Output the (X, Y) coordinate of the center of the cell containing the given text.  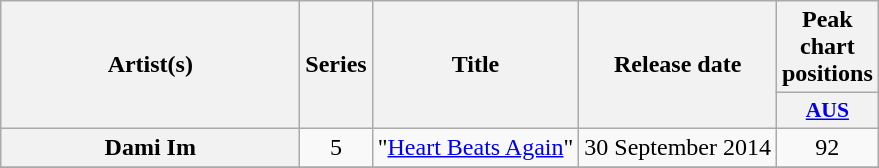
Release date (678, 65)
Peak chart positions (827, 47)
Dami Im (150, 147)
Series (336, 65)
Title (476, 65)
30 September 2014 (678, 147)
5 (336, 147)
92 (827, 147)
Artist(s) (150, 65)
"Heart Beats Again" (476, 147)
AUS (827, 111)
